Capture the cell that displays the provided text and extract its [X, Y] central coordinate. 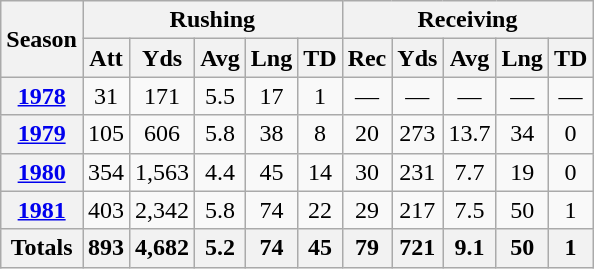
79 [367, 248]
4.4 [220, 172]
30 [367, 172]
1981 [42, 210]
105 [106, 134]
1,563 [162, 172]
Totals [42, 248]
5.5 [220, 96]
354 [106, 172]
8 [320, 134]
1978 [42, 96]
231 [418, 172]
31 [106, 96]
5.2 [220, 248]
217 [418, 210]
4,682 [162, 248]
14 [320, 172]
34 [522, 134]
7.5 [470, 210]
893 [106, 248]
273 [418, 134]
13.7 [470, 134]
Season [42, 39]
1980 [42, 172]
2,342 [162, 210]
Rushing [212, 20]
22 [320, 210]
Receiving [468, 20]
7.7 [470, 172]
721 [418, 248]
38 [271, 134]
19 [522, 172]
Att [106, 58]
20 [367, 134]
9.1 [470, 248]
606 [162, 134]
1979 [42, 134]
403 [106, 210]
Rec [367, 58]
17 [271, 96]
171 [162, 96]
29 [367, 210]
